Extract the (x, y) coordinate from the center of the cell holding the provided text.  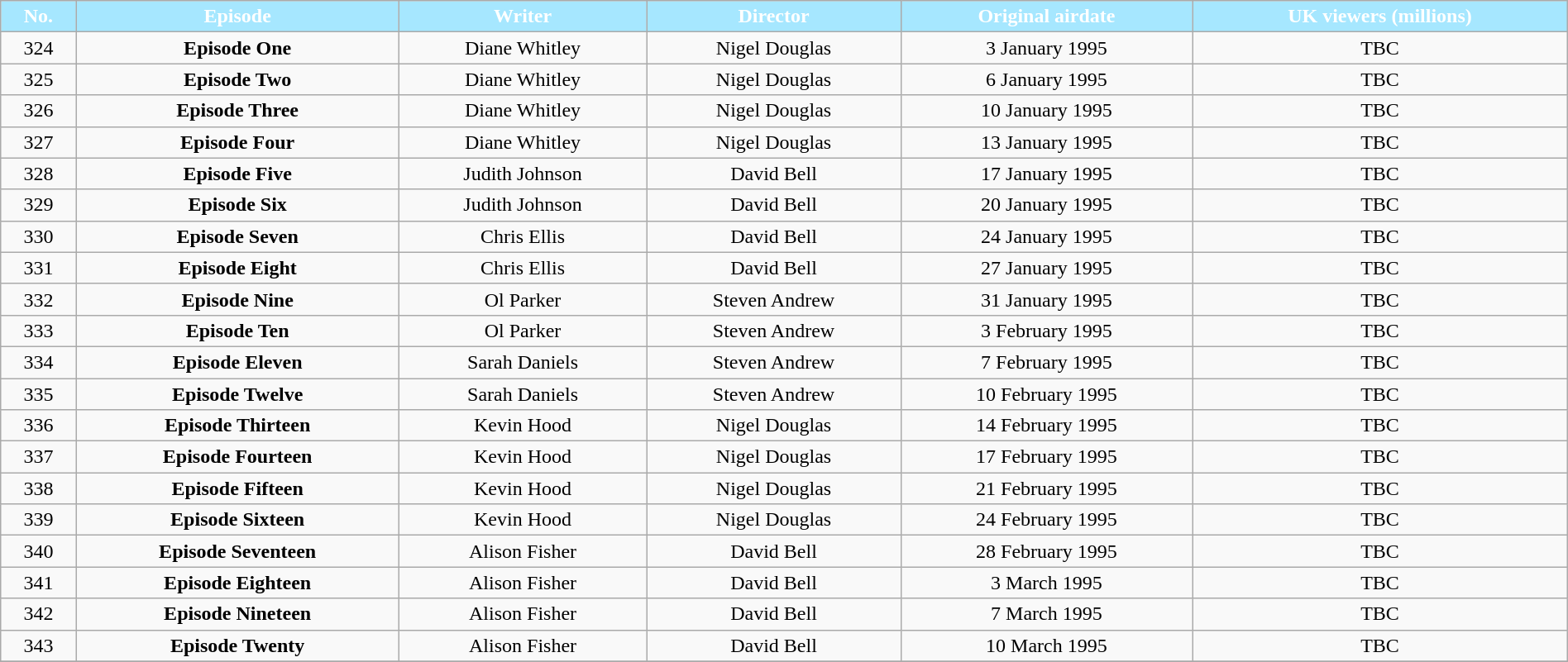
Episode Nine (237, 299)
Episode Four (237, 142)
10 February 1995 (1047, 394)
Episode Seven (237, 236)
Episode (237, 17)
14 February 1995 (1047, 426)
331 (38, 268)
325 (38, 79)
10 March 1995 (1047, 645)
Writer (523, 17)
7 March 1995 (1047, 614)
Episode Five (237, 174)
28 February 1995 (1047, 551)
Episode Fourteen (237, 457)
340 (38, 551)
Episode Eleven (237, 362)
20 January 1995 (1047, 205)
343 (38, 645)
6 January 1995 (1047, 79)
339 (38, 520)
21 February 1995 (1047, 488)
Episode Ten (237, 331)
342 (38, 614)
336 (38, 426)
13 January 1995 (1047, 142)
329 (38, 205)
3 February 1995 (1047, 331)
Episode Twenty (237, 645)
Original airdate (1047, 17)
24 January 1995 (1047, 236)
UK viewers (millions) (1380, 17)
Episode Seventeen (237, 551)
31 January 1995 (1047, 299)
10 January 1995 (1047, 111)
7 February 1995 (1047, 362)
Director (774, 17)
326 (38, 111)
335 (38, 394)
332 (38, 299)
Episode Nineteen (237, 614)
341 (38, 583)
Episode Sixteen (237, 520)
Episode One (237, 48)
3 January 1995 (1047, 48)
324 (38, 48)
Episode Six (237, 205)
17 February 1995 (1047, 457)
338 (38, 488)
337 (38, 457)
Episode Fifteen (237, 488)
Episode Eight (237, 268)
24 February 1995 (1047, 520)
334 (38, 362)
Episode Eighteen (237, 583)
Episode Twelve (237, 394)
17 January 1995 (1047, 174)
27 January 1995 (1047, 268)
3 March 1995 (1047, 583)
330 (38, 236)
327 (38, 142)
Episode Two (237, 79)
328 (38, 174)
No. (38, 17)
333 (38, 331)
Episode Thirteen (237, 426)
Episode Three (237, 111)
